Find where the given text appears and provide that cell's center as [X, Y] coordinate. 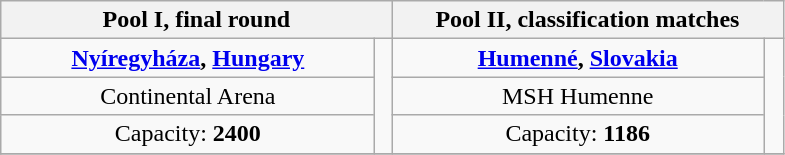
Capacity: 2400 [188, 134]
Capacity: 1186 [578, 134]
Pool I, final round [196, 20]
MSH Humenne [578, 96]
Pool II, classification matches [588, 20]
Humenné, Slovakia [578, 58]
Continental Arena [188, 96]
Nyíregyháza, Hungary [188, 58]
